Extract the (x, y) coordinate from the center of the cell holding the provided text.  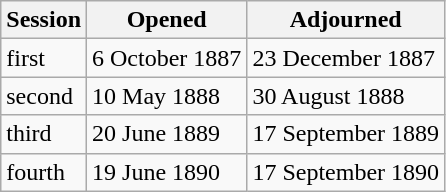
third (44, 134)
Adjourned (346, 20)
first (44, 58)
10 May 1888 (167, 96)
30 August 1888 (346, 96)
Session (44, 20)
17 September 1890 (346, 172)
19 June 1890 (167, 172)
17 September 1889 (346, 134)
fourth (44, 172)
23 December 1887 (346, 58)
Opened (167, 20)
20 June 1889 (167, 134)
6 October 1887 (167, 58)
second (44, 96)
